Locate the cell with the specified text and output its [X, Y] center coordinate. 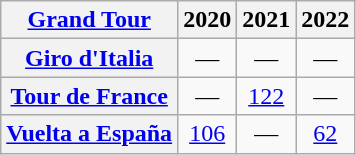
106 [208, 134]
2022 [326, 20]
2020 [208, 20]
2021 [266, 20]
122 [266, 96]
Tour de France [90, 96]
Giro d'Italia [90, 58]
62 [326, 134]
Grand Tour [90, 20]
Vuelta a España [90, 134]
